Scan for the cell matching the given text and deliver its [X, Y] coordinate at center. 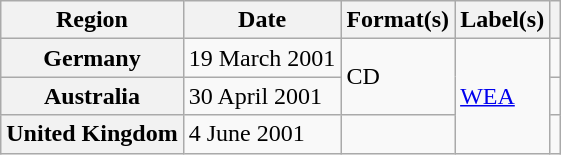
CD [398, 77]
30 April 2001 [262, 96]
4 June 2001 [262, 134]
Format(s) [398, 20]
United Kingdom [92, 134]
Region [92, 20]
Germany [92, 58]
Label(s) [502, 20]
WEA [502, 96]
19 March 2001 [262, 58]
Australia [92, 96]
Date [262, 20]
